Return [x, y] of the center of cell containing provided text 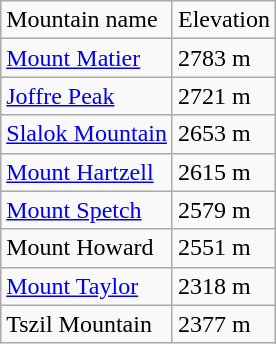
2377 m [224, 324]
2318 m [224, 286]
Slalok Mountain [87, 134]
Mount Hartzell [87, 172]
Mountain name [87, 20]
2783 m [224, 58]
2721 m [224, 96]
Mount Spetch [87, 210]
Tszil Mountain [87, 324]
2653 m [224, 134]
2615 m [224, 172]
Mount Howard [87, 248]
Mount Taylor [87, 286]
Elevation [224, 20]
2551 m [224, 248]
Mount Matier [87, 58]
Joffre Peak [87, 96]
2579 m [224, 210]
